Locate the cell with the specified text and output its [X, Y] center coordinate. 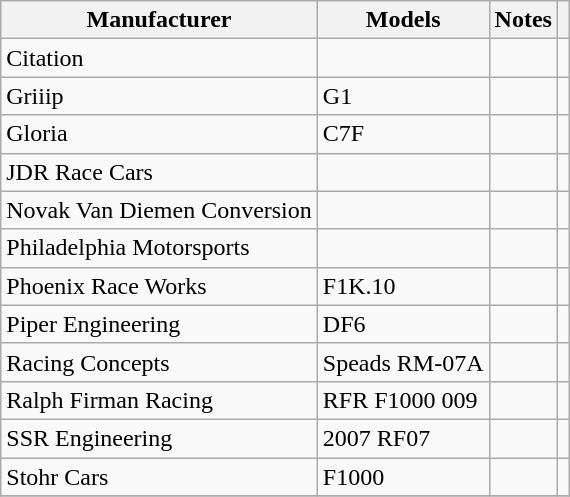
JDR Race Cars [160, 172]
Citation [160, 58]
RFR F1000 009 [403, 400]
Racing Concepts [160, 362]
Philadelphia Motorsports [160, 248]
2007 RF07 [403, 438]
Speads RM-07A [403, 362]
SSR Engineering [160, 438]
Stohr Cars [160, 477]
Gloria [160, 134]
Notes [523, 20]
G1 [403, 96]
Piper Engineering [160, 324]
Manufacturer [160, 20]
Novak Van Diemen Conversion [160, 210]
F1000 [403, 477]
Phoenix Race Works [160, 286]
C7F [403, 134]
Griiip [160, 96]
Ralph Firman Racing [160, 400]
DF6 [403, 324]
F1K.10 [403, 286]
Models [403, 20]
